Output the [X, Y] coordinate of the center of the cell containing the given text.  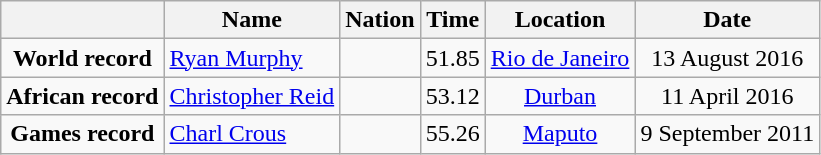
African record [82, 96]
Christopher Reid [252, 96]
Maputo [560, 134]
Time [452, 20]
Nation [380, 20]
Location [560, 20]
Durban [560, 96]
55.26 [452, 134]
Date [728, 20]
Name [252, 20]
Rio de Janeiro [560, 58]
51.85 [452, 58]
9 September 2011 [728, 134]
Games record [82, 134]
World record [82, 58]
53.12 [452, 96]
13 August 2016 [728, 58]
Ryan Murphy [252, 58]
Charl Crous [252, 134]
11 April 2016 [728, 96]
